Identify which cell holds the provided text, then report its [X, Y] central coordinate. 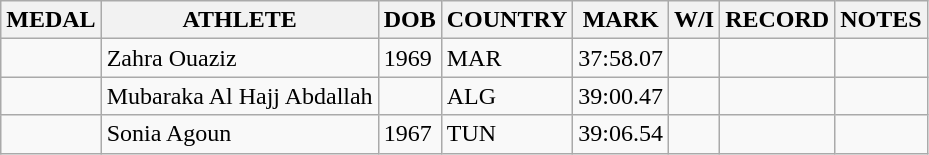
COUNTRY [507, 20]
1969 [410, 58]
Mubaraka Al Hajj Abdallah [240, 96]
MARK [621, 20]
W/I [694, 20]
39:00.47 [621, 96]
RECORD [778, 20]
NOTES [881, 20]
1967 [410, 134]
ALG [507, 96]
37:58.07 [621, 58]
MAR [507, 58]
Sonia Agoun [240, 134]
Zahra Ouaziz [240, 58]
DOB [410, 20]
MEDAL [51, 20]
ATHLETE [240, 20]
39:06.54 [621, 134]
TUN [507, 134]
